Return the [X, Y] coordinate for the center point of the cell that contains the specified text.  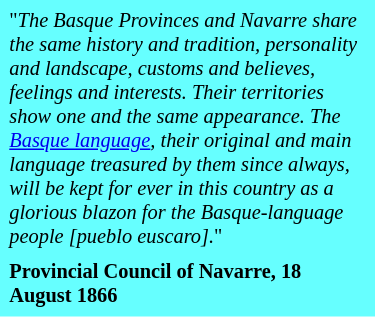
Provincial Council of Navarre, 18 August 1866 [188, 284]
